Scan for the cell matching the given text and deliver its [X, Y] coordinate at center. 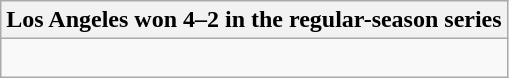
Los Angeles won 4–2 in the regular-season series [254, 20]
